Return the (X, Y) coordinate for the center point of the cell that contains the specified text.  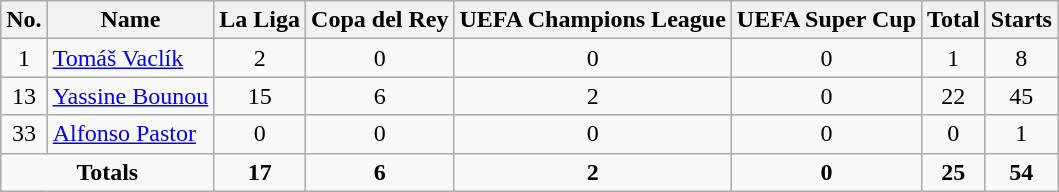
Starts (1021, 20)
54 (1021, 172)
Copa del Rey (380, 20)
Totals (108, 172)
8 (1021, 58)
Alfonso Pastor (130, 134)
13 (24, 96)
La Liga (260, 20)
33 (24, 134)
No. (24, 20)
Total (954, 20)
15 (260, 96)
17 (260, 172)
45 (1021, 96)
UEFA Champions League (592, 20)
Tomáš Vaclík (130, 58)
Yassine Bounou (130, 96)
25 (954, 172)
Name (130, 20)
22 (954, 96)
UEFA Super Cup (826, 20)
